Output the [X, Y] coordinate of the center of the cell containing the given text.  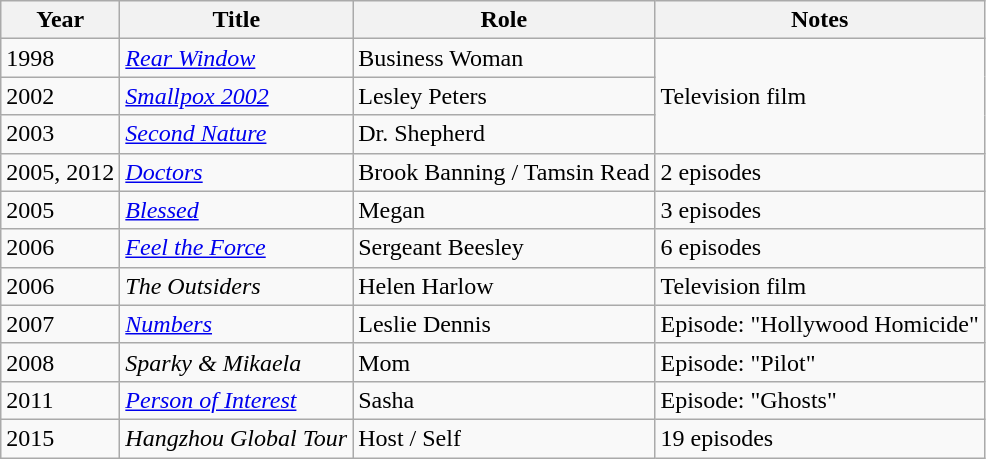
2008 [60, 362]
Sasha [504, 400]
Doctors [236, 172]
Sergeant Beesley [504, 248]
2005, 2012 [60, 172]
Role [504, 20]
Mom [504, 362]
Brook Banning / Tamsin Read [504, 172]
2007 [60, 324]
Lesley Peters [504, 96]
Blessed [236, 210]
Title [236, 20]
Smallpox 2002 [236, 96]
3 episodes [820, 210]
Rear Window [236, 58]
1998 [60, 58]
2 episodes [820, 172]
Host / Self [504, 438]
2003 [60, 134]
Sparky & Mikaela [236, 362]
Business Woman [504, 58]
2005 [60, 210]
Year [60, 20]
Episode: "Pilot" [820, 362]
Episode: "Ghosts" [820, 400]
2002 [60, 96]
Hangzhou Global Tour [236, 438]
2011 [60, 400]
Leslie Dennis [504, 324]
Person of Interest [236, 400]
Feel the Force [236, 248]
Dr. Shepherd [504, 134]
6 episodes [820, 248]
The Outsiders [236, 286]
19 episodes [820, 438]
Episode: "Hollywood Homicide" [820, 324]
2015 [60, 438]
Helen Harlow [504, 286]
Megan [504, 210]
Notes [820, 20]
Second Nature [236, 134]
Numbers [236, 324]
